Extract the [X, Y] coordinate from the center of the cell holding the provided text.  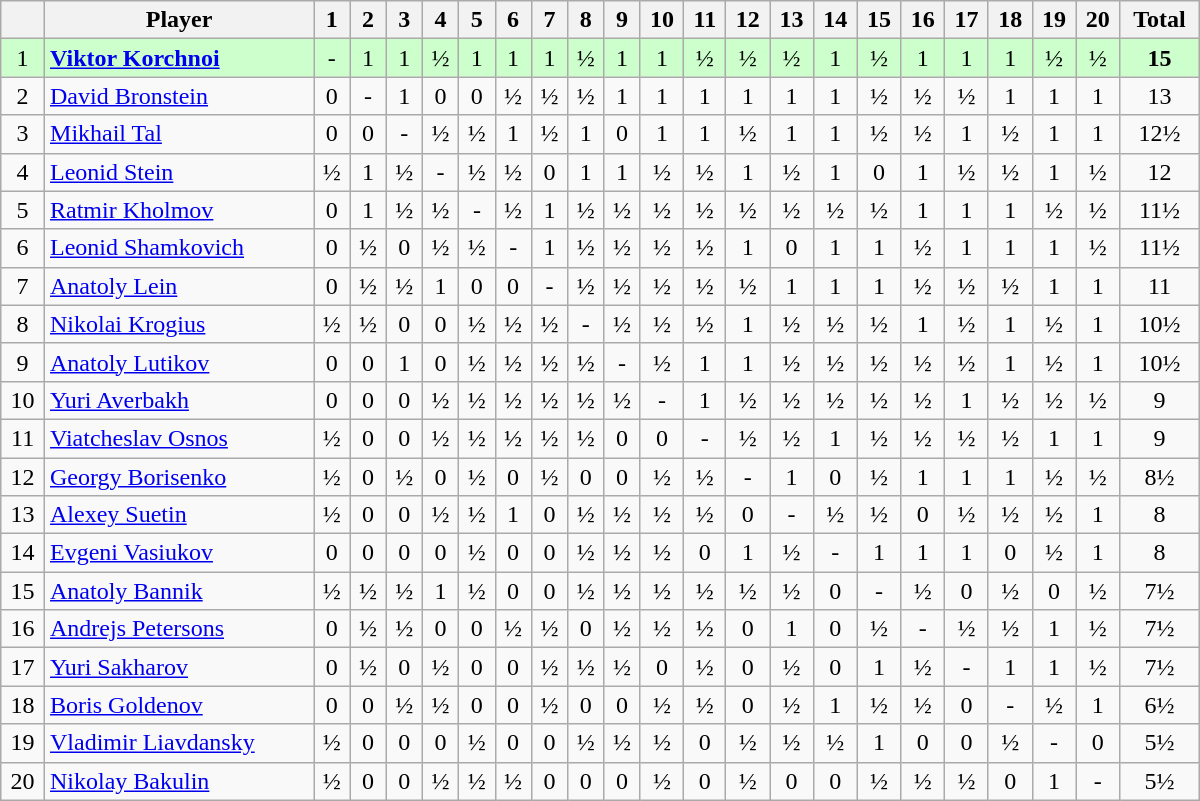
Anatoly Lutikov [180, 362]
Anatoly Bannik [180, 591]
Total [1160, 20]
Boris Goldenov [180, 705]
Nikolay Bakulin [180, 781]
Andrejs Petersons [180, 629]
Anatoly Lein [180, 286]
Viatcheslav Osnos [180, 438]
Vladimir Liavdansky [180, 743]
Alexey Suetin [180, 515]
Georgy Borisenko [180, 477]
Leonid Stein [180, 172]
David Bronstein [180, 96]
Player [180, 20]
Nikolai Krogius [180, 324]
Ratmir Kholmov [180, 210]
Leonid Shamkovich [180, 248]
Yuri Averbakh [180, 400]
Viktor Korchnoi [180, 58]
12½ [1160, 134]
Mikhail Tal [180, 134]
Evgeni Vasiukov [180, 553]
Yuri Sakharov [180, 667]
6½ [1160, 705]
8½ [1160, 477]
